Return the [x, y] coordinate for the center point of the cell that contains the specified text.  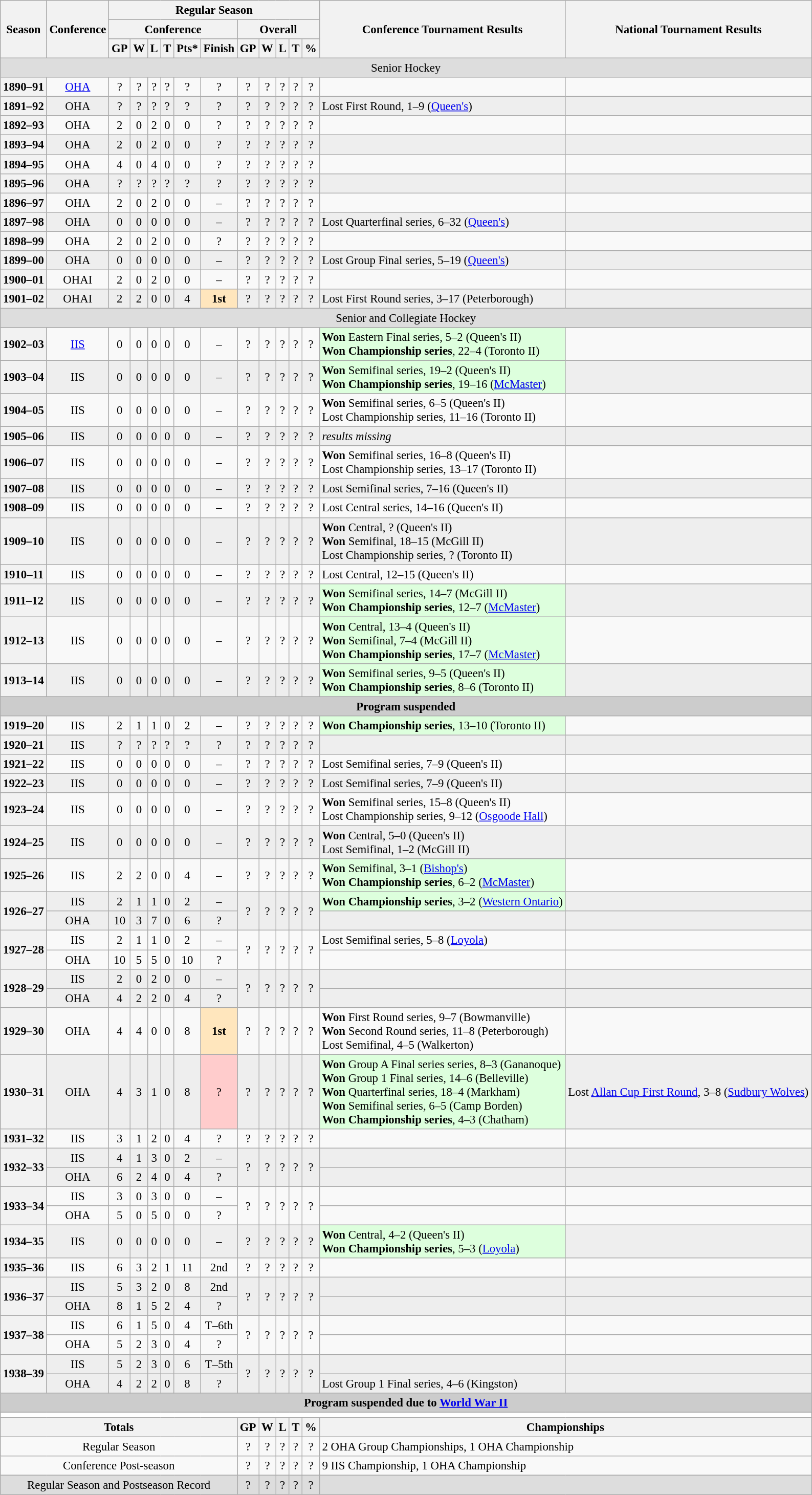
1930–31 [24, 1092]
Lost Central series, 14–16 (Queen's II) [442, 508]
1912–13 [24, 640]
results missing [442, 437]
Won Central, 4–2 (Queen's II)Won Championship series, 5–3 (Loyola) [442, 1242]
1922–23 [24, 784]
Totals [119, 1427]
7 [154, 921]
1892–93 [24, 125]
1901–02 [24, 299]
1938–39 [24, 1374]
Lost First Round series, 3–17 (Peterborough) [442, 299]
Won Semifinal series, 16–8 (Queen's II)Lost Championship series, 13–17 (Toronto II) [442, 463]
1921–22 [24, 764]
Won Central, 5–0 (Queen's II)Lost Semifinal, 1–2 (McGill II) [442, 842]
1928–29 [24, 988]
1924–25 [24, 842]
1893–94 [24, 145]
1925–26 [24, 875]
Won Championship series, 3–2 (Western Ontario) [442, 902]
11 [187, 1268]
1934–35 [24, 1242]
Senior and Collegiate Hockey [406, 318]
Won Semifinal series, 14–7 (McGill II)Won Championship series, 12–7 (McMaster) [442, 600]
1904–05 [24, 410]
Program suspended [406, 706]
Lost First Round, 1–9 (Queen's) [442, 106]
Lost Quarterfinal series, 6–32 (Queen's) [442, 222]
Championships [565, 1427]
1900–01 [24, 279]
1891–92 [24, 106]
Conference Post-season [119, 1466]
Finish [219, 49]
1903–04 [24, 378]
Lost Group 1 Final series, 4–6 (Kingston) [442, 1383]
1937–38 [24, 1335]
1898–99 [24, 241]
1920–21 [24, 745]
1913–14 [24, 681]
Program suspended due to World War II [406, 1402]
T–6th [219, 1326]
Regular Season and Postseason Record [119, 1485]
1895–96 [24, 183]
2 OHA Group Championships, 1 OHA Championship [565, 1446]
Lost Central, 12–15 (Queen's II) [442, 574]
1906–07 [24, 463]
1931–32 [24, 1139]
1899–00 [24, 261]
Won Semifinal series, 9–5 (Queen's II)Won Championship series, 8–6 (Toronto II) [442, 681]
Won Central, ? (Queen's II)Won Semifinal, 18–15 (McGill II)Lost Championship series, ? (Toronto II) [442, 541]
Won Semifinal, 3–1 (Bishop's)Won Championship series, 6–2 (McMaster) [442, 875]
1911–12 [24, 600]
Won Championship series, 13–10 (Toronto II) [442, 726]
Lost Group Final series, 5–19 (Queen's) [442, 261]
1910–11 [24, 574]
Senior Hockey [406, 68]
1896–97 [24, 203]
1936–37 [24, 1297]
Lost Allan Cup First Round, 3–8 (Sudbury Wolves) [688, 1092]
1929–30 [24, 1031]
Won Eastern Final series, 5–2 (Queen's II)Won Championship series, 22–4 (Toronto II) [442, 344]
Won Semifinal series, 19–2 (Queen's II)Won Championship series, 19–16 (McMaster) [442, 378]
Won Semifinal series, 15–8 (Queen's II)Lost Championship series, 9–12 (Osgoode Hall) [442, 810]
Overall [278, 30]
Won First Round series, 9–7 (Bowmanville)Won Second Round series, 11–8 (Peterborough)Lost Semifinal, 4–5 (Walkerton) [442, 1031]
T–5th [219, 1364]
Pts* [187, 49]
1894–95 [24, 164]
Lost Semifinal series, 7–16 (Queen's II) [442, 489]
1926–27 [24, 911]
1935–36 [24, 1268]
1932–33 [24, 1167]
National Tournament Results [688, 30]
1907–08 [24, 489]
1890–91 [24, 87]
Season [24, 30]
Lost Semifinal series, 5–8 (Loyola) [442, 940]
9 IIS Championship, 1 OHA Championship [565, 1466]
1927–28 [24, 950]
Won Central, 13–4 (Queen's II)Won Semifinal, 7–4 (McGill II)Won Championship series, 17–7 (McMaster) [442, 640]
1909–10 [24, 541]
1897–98 [24, 222]
1905–06 [24, 437]
1902–03 [24, 344]
1933–34 [24, 1206]
Won Semifinal series, 6–5 (Queen's II)Lost Championship series, 11–16 (Toronto II) [442, 410]
1923–24 [24, 810]
1908–09 [24, 508]
Conference Tournament Results [442, 30]
1919–20 [24, 726]
